Capture the cell that displays the provided text and extract its [X, Y] central coordinate. 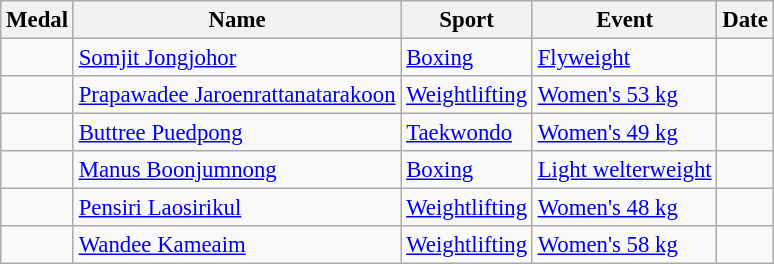
Manus Boonjumnong [236, 170]
Somjit Jongjohor [236, 58]
Flyweight [624, 58]
Women's 48 kg [624, 208]
Women's 53 kg [624, 95]
Event [624, 20]
Light welterweight [624, 170]
Buttree Puedpong [236, 133]
Taekwondo [467, 133]
Name [236, 20]
Medal [38, 20]
Prapawadee Jaroenrattanatarakoon [236, 95]
Date [745, 20]
Sport [467, 20]
Women's 58 kg [624, 245]
Women's 49 kg [624, 133]
Pensiri Laosirikul [236, 208]
Wandee Kameaim [236, 245]
